Output the [x, y] coordinate of the center of the cell containing the given text.  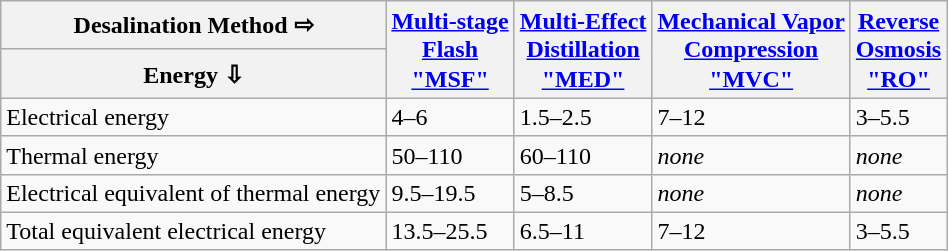
Electrical equivalent of thermal energy [194, 193]
60–110 [583, 155]
13.5–25.5 [450, 231]
9.5–19.5 [450, 193]
4–6 [450, 117]
Total equivalent electrical energy [194, 231]
ReverseOsmosis"RO" [898, 50]
Desalination Method ⇨ [194, 26]
Thermal energy [194, 155]
Mechanical VaporCompression"MVC" [751, 50]
Energy ⇩ [194, 74]
5–8.5 [583, 193]
6.5–11 [583, 231]
50–110 [450, 155]
Electrical energy [194, 117]
Multi-EffectDistillation"MED" [583, 50]
Multi-stageFlash"MSF" [450, 50]
1.5–2.5 [583, 117]
